For the text-containing cell, return its midpoint in [X, Y] coordinate format. 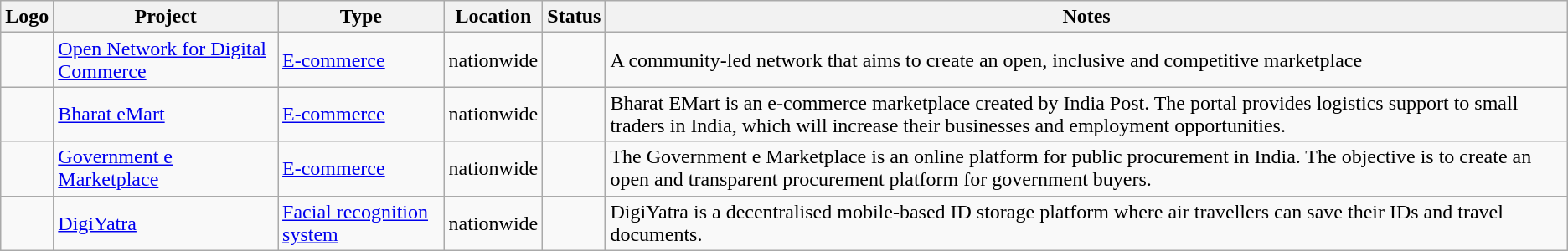
Type [362, 17]
Bharat eMart [166, 114]
Project [166, 17]
A community-led network that aims to create an open, inclusive and competitive marketplace [1086, 60]
DigiYatra is a decentralised mobile-based ID storage platform where air travellers can save their IDs and travel documents. [1086, 223]
DigiYatra [166, 223]
Facial recognition system [362, 223]
Open Network for Digital Commerce [166, 60]
Status [575, 17]
Government e Marketplace [166, 169]
Notes [1086, 17]
Logo [27, 17]
Location [493, 17]
